Output the [X, Y] coordinate of the center of the cell containing the given text.  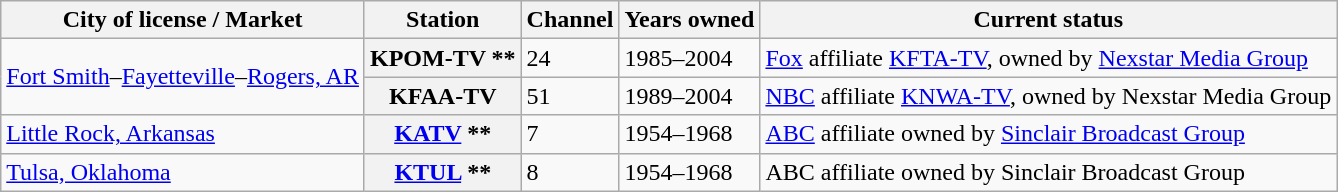
City of license / Market [183, 20]
Current status [1048, 20]
KPOM-TV ** [442, 58]
24 [570, 58]
7 [570, 134]
1989–2004 [690, 96]
Station [442, 20]
Channel [570, 20]
KTUL ** [442, 172]
Fort Smith–Fayetteville–Rogers, AR [183, 77]
KATV ** [442, 134]
Years owned [690, 20]
Fox affiliate KFTA-TV, owned by Nexstar Media Group [1048, 58]
1985–2004 [690, 58]
8 [570, 172]
KFAA-TV [442, 96]
Little Rock, Arkansas [183, 134]
NBC affiliate KNWA-TV, owned by Nexstar Media Group [1048, 96]
Tulsa, Oklahoma [183, 172]
51 [570, 96]
